Search for the cell housing the specified text and yield its (x, y) center coordinate. 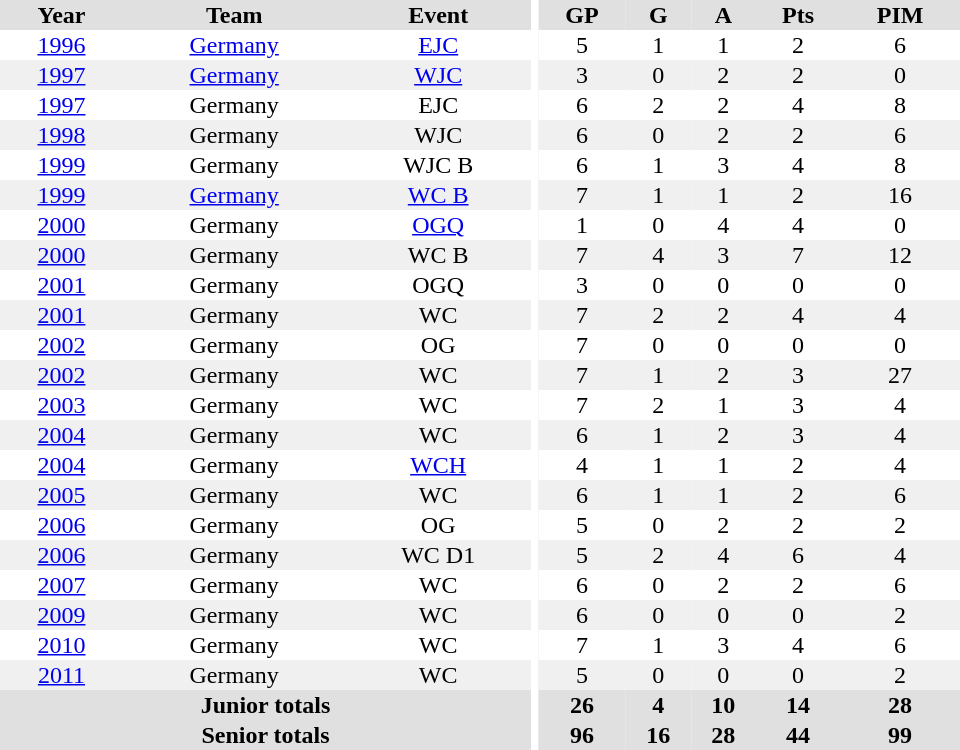
Team (234, 15)
96 (582, 735)
99 (900, 735)
1998 (62, 135)
27 (900, 375)
WCH (438, 465)
Pts (798, 15)
2011 (62, 675)
2005 (62, 495)
14 (798, 705)
WJC B (438, 165)
Year (62, 15)
2009 (62, 615)
Junior totals (266, 705)
1996 (62, 45)
12 (900, 255)
A (724, 15)
PIM (900, 15)
2010 (62, 645)
10 (724, 705)
Senior totals (266, 735)
G (658, 15)
WC D1 (438, 555)
2003 (62, 405)
44 (798, 735)
GP (582, 15)
26 (582, 705)
2007 (62, 585)
Event (438, 15)
